From the cell containing the given text, extract its center point as (x, y) coordinate. 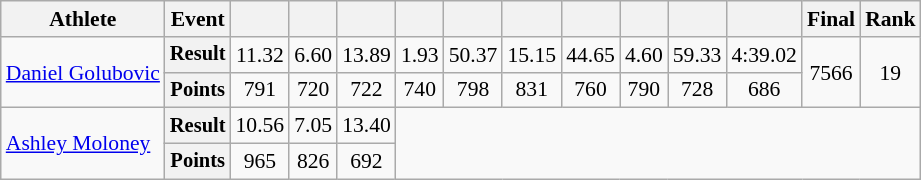
13.89 (366, 55)
7.05 (313, 126)
740 (420, 90)
6.60 (313, 55)
44.65 (590, 55)
826 (313, 162)
15.15 (532, 55)
Rank (890, 19)
19 (890, 72)
Ashley Moloney (83, 144)
798 (474, 90)
722 (366, 90)
720 (313, 90)
790 (644, 90)
13.40 (366, 126)
692 (366, 162)
791 (260, 90)
1.93 (420, 55)
831 (532, 90)
50.37 (474, 55)
728 (698, 90)
Daniel Golubovic (83, 72)
686 (764, 90)
4.60 (644, 55)
59.33 (698, 55)
Athlete (83, 19)
965 (260, 162)
Final (831, 19)
7566 (831, 72)
11.32 (260, 55)
10.56 (260, 126)
4:39.02 (764, 55)
Event (198, 19)
760 (590, 90)
